Capture the cell that displays the provided text and extract its [x, y] central coordinate. 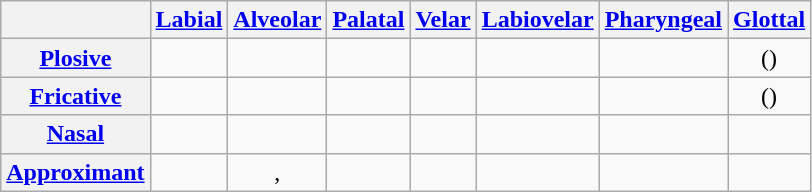
Velar [443, 20]
Glottal [770, 20]
Pharyngeal [663, 20]
Labial [189, 20]
Palatal [368, 20]
Plosive [76, 58]
, [278, 172]
Labiovelar [538, 20]
Nasal [76, 134]
Alveolar [278, 20]
Fricative [76, 96]
Approximant [76, 172]
